For the text-containing cell, return its midpoint in [X, Y] coordinate format. 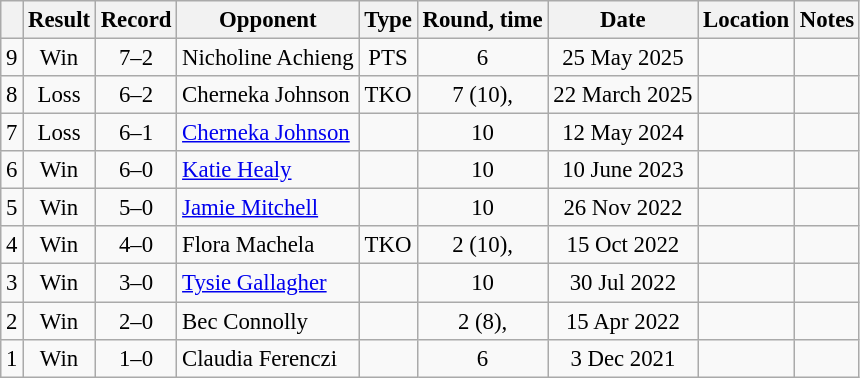
3 Dec 2021 [623, 358]
4–0 [136, 245]
8 [12, 95]
2 (10), [482, 245]
Record [136, 20]
15 Oct 2022 [623, 245]
26 Nov 2022 [623, 208]
15 Apr 2022 [623, 321]
Jamie Mitchell [268, 208]
Date [623, 20]
5 [12, 208]
Claudia Ferenczi [268, 358]
1 [12, 358]
Result [60, 20]
Type [388, 20]
Notes [826, 20]
Opponent [268, 20]
22 March 2025 [623, 95]
6–2 [136, 95]
Tysie Gallagher [268, 283]
PTS [388, 58]
6–1 [136, 133]
4 [12, 245]
2 [12, 321]
Nicholine Achieng [268, 58]
25 May 2025 [623, 58]
7 (10), [482, 95]
2 (8), [482, 321]
10 June 2023 [623, 170]
30 Jul 2022 [623, 283]
Katie Healy [268, 170]
7–2 [136, 58]
Round, time [482, 20]
3–0 [136, 283]
Bec Connolly [268, 321]
7 [12, 133]
Location [746, 20]
Flora Machela [268, 245]
1–0 [136, 358]
6–0 [136, 170]
12 May 2024 [623, 133]
2–0 [136, 321]
9 [12, 58]
5–0 [136, 208]
3 [12, 283]
